Pinpoint the cell where the given text exists, returning its (X, Y) midpoint coordinate. 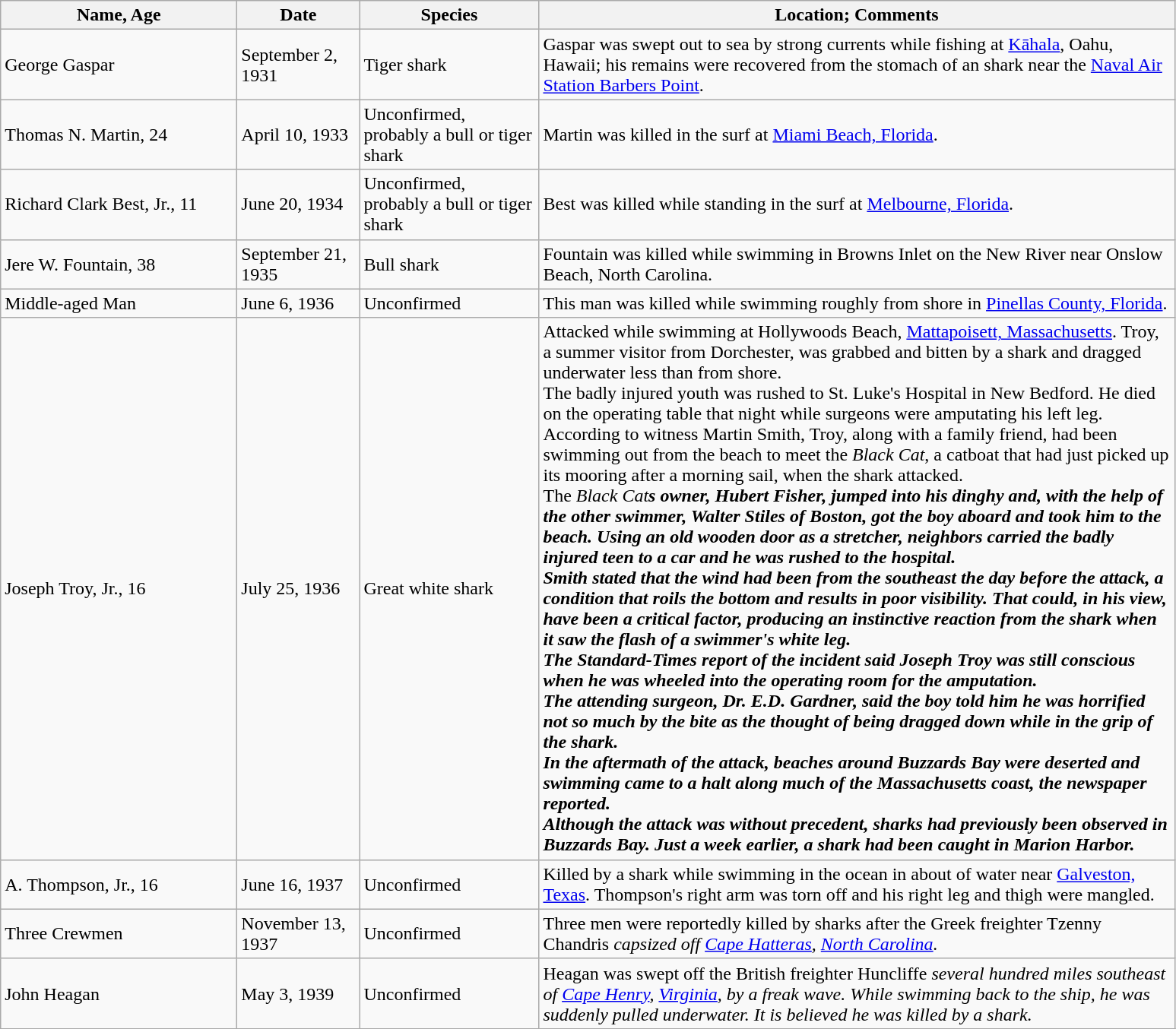
June 6, 1936 (298, 303)
July 25, 1936 (298, 588)
Three Crewmen (119, 933)
Martin was killed in the surf at Miami Beach, Florida. (857, 135)
This man was killed while swimming roughly from shore in Pinellas County, Florida. (857, 303)
June 20, 1934 (298, 204)
Richard Clark Best, Jr., 11 (119, 204)
November 13, 1937 (298, 933)
September 21, 1935 (298, 264)
Date (298, 15)
Thomas N. Martin, 24 (119, 135)
A. Thompson, Jr., 16 (119, 885)
Tiger shark (449, 65)
Bull shark (449, 264)
June 16, 1937 (298, 885)
Three men were reportedly killed by sharks after the Greek freighter Tzenny Chandris capsized off Cape Hatteras, North Carolina. (857, 933)
Joseph Troy, Jr., 16 (119, 588)
May 3, 1939 (298, 993)
Best was killed while standing in the surf at Melbourne, Florida. (857, 204)
Name, Age (119, 15)
Location; Comments (857, 15)
George Gaspar (119, 65)
Middle-aged Man (119, 303)
Fountain was killed while swimming in Browns Inlet on the New River near Onslow Beach, North Carolina. (857, 264)
September 2, 1931 (298, 65)
April 10, 1933 (298, 135)
Great white shark (449, 588)
Jere W. Fountain, 38 (119, 264)
Species (449, 15)
John Heagan (119, 993)
